Output the [x, y] coordinate of the center of the cell containing the given text.  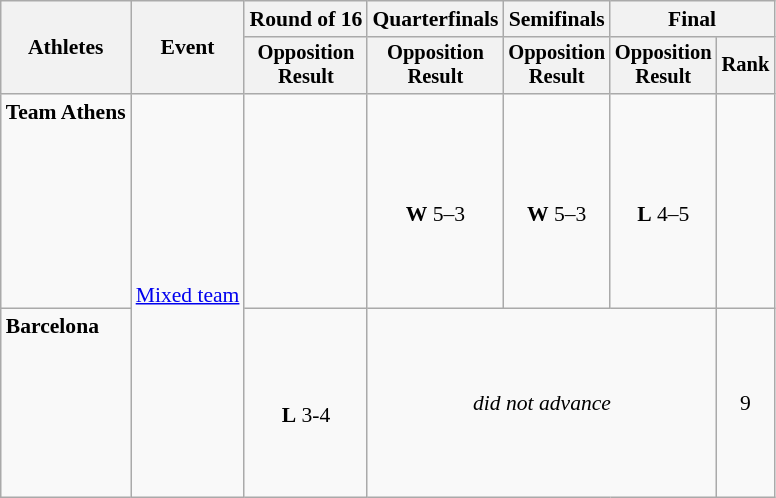
Event [188, 48]
L 3-4 [306, 404]
Rank [746, 66]
Quarterfinals [435, 19]
L 4–5 [664, 201]
Mixed team [188, 296]
Athletes [66, 48]
Final [692, 19]
Team Athens [66, 201]
9 [746, 404]
Round of 16 [306, 19]
Barcelona [66, 404]
Semifinals [556, 19]
did not advance [542, 404]
